Return [x, y] of the center of cell containing provided text 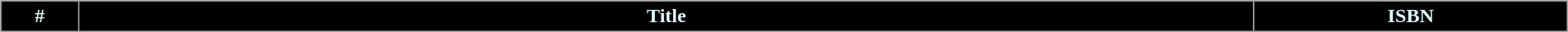
Title [667, 16]
# [40, 16]
ISBN [1411, 16]
